Find where the given text appears and provide that cell's center as [x, y] coordinate. 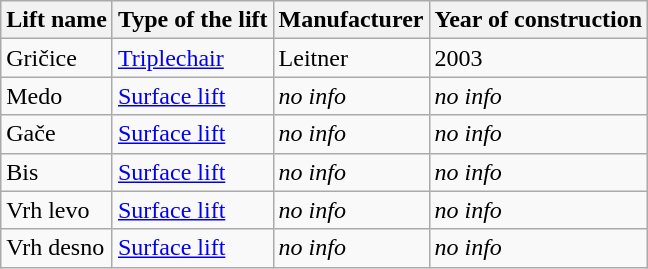
Gače [57, 134]
Bis [57, 172]
Gričice [57, 58]
Manufacturer [351, 20]
Leitner [351, 58]
Year of construction [538, 20]
Triplechair [192, 58]
Type of the lift [192, 20]
Medo [57, 96]
Lift name [57, 20]
Vrh desno [57, 248]
2003 [538, 58]
Vrh levo [57, 210]
